Output the [x, y] coordinate of the center of the cell containing the given text.  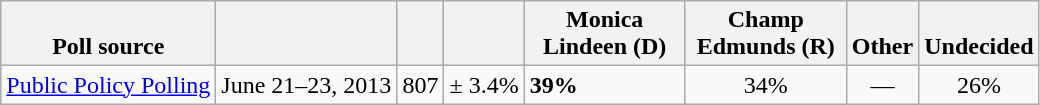
39% [604, 85]
807 [420, 85]
Undecided [979, 34]
MonicaLindeen (D) [604, 34]
± 3.4% [484, 85]
— [882, 85]
26% [979, 85]
June 21–23, 2013 [306, 85]
34% [766, 85]
ChampEdmunds (R) [766, 34]
Other [882, 34]
Poll source [108, 34]
Public Policy Polling [108, 85]
